Determine the [X, Y] coordinate at the center of the cell enclosing the given text.  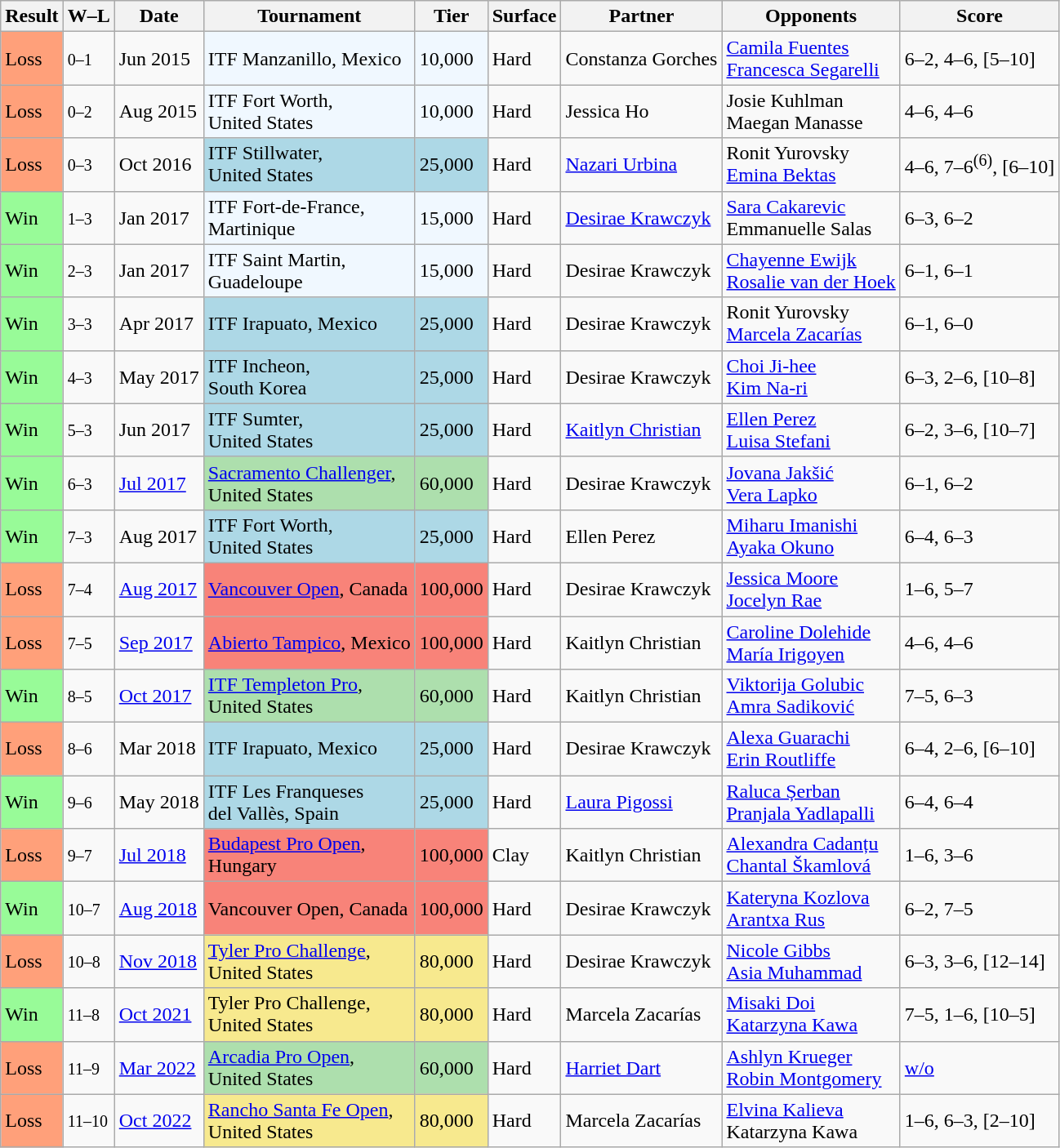
Camila Fuentes Francesca Segarelli [811, 59]
Caroline Dolehide María Irigoyen [811, 642]
0–1 [88, 59]
6–1, 6–1 [979, 271]
6–2, 3–6, [10–7] [979, 429]
Apr 2017 [158, 323]
5–3 [88, 429]
1–3 [88, 217]
1–6, 6–3, [2–10] [979, 1120]
Tournament [309, 16]
Ashlyn Krueger Robin Montgomery [811, 1068]
ITF Templeton Pro, United States [309, 696]
Sacramento Challenger, United States [309, 483]
6–3, 3–6, [12–14] [979, 962]
Choi Ji-hee Kim Na-ri [811, 377]
10–8 [88, 962]
0–2 [88, 111]
ITF Stillwater, United States [309, 165]
May 2018 [158, 802]
Score [979, 16]
Jun 2017 [158, 429]
Opponents [811, 16]
6–2, 4–6, [5–10] [979, 59]
Elvina Kalieva Katarzyna Kawa [811, 1120]
ITF Sumter, United States [309, 429]
Budapest Pro Open, Hungary [309, 856]
Aug 2015 [158, 111]
Ellen Perez [642, 536]
4–6, 7–6(6), [6–10] [979, 165]
Sara Cakarevic Emmanuelle Salas [811, 217]
Raluca Șerban Pranjala Yadlapalli [811, 802]
Constanza Gorches [642, 59]
ITF Manzanillo, Mexico [309, 59]
9–6 [88, 802]
w/o [979, 1068]
6–3 [88, 483]
Chayenne Ewijk Rosalie van der Hoek [811, 271]
6–1, 6–0 [979, 323]
11–9 [88, 1068]
Viktorija Golubic Amra Sadiković [811, 696]
Oct 2021 [158, 1014]
11–8 [88, 1014]
6–4, 2–6, [6–10] [979, 750]
Aug 2018 [158, 908]
11–10 [88, 1120]
Rancho Santa Fe Open, United States [309, 1120]
Arcadia Pro Open, United States [309, 1068]
Jessica Moore Jocelyn Rae [811, 590]
4–3 [88, 377]
8–6 [88, 750]
6–4, 6–4 [979, 802]
Surface [524, 16]
Jun 2015 [158, 59]
1–6, 3–6 [979, 856]
Alexa Guarachi Erin Routliffe [811, 750]
ITF Incheon, South Korea [309, 377]
Oct 2022 [158, 1120]
Abierto Tampico, Mexico [309, 642]
7–5, 1–6, [10–5] [979, 1014]
Jul 2018 [158, 856]
6–3, 6–2 [979, 217]
7–4 [88, 590]
W–L [88, 16]
8–5 [88, 696]
Date [158, 16]
Mar 2022 [158, 1068]
Jovana Jakšić Vera Lapko [811, 483]
6–1, 6–2 [979, 483]
2–3 [88, 271]
Kateryna Kozlova Arantxa Rus [811, 908]
6–4, 6–3 [979, 536]
Miharu Imanishi Ayaka Okuno [811, 536]
Misaki Doi Katarzyna Kawa [811, 1014]
Harriet Dart [642, 1068]
Nov 2018 [158, 962]
Nazari Urbina [642, 165]
1–6, 5–7 [979, 590]
Clay [524, 856]
May 2017 [158, 377]
ITF Saint Martin, Guadeloupe [309, 271]
7–3 [88, 536]
0–3 [88, 165]
Josie Kuhlman Maegan Manasse [811, 111]
Mar 2018 [158, 750]
ITF Fort-de-France, Martinique [309, 217]
Laura Pigossi [642, 802]
Jul 2017 [158, 483]
ITF Les Franqueses del Vallès, Spain [309, 802]
Alexandra Cadanțu Chantal Škamlová [811, 856]
Nicole Gibbs Asia Muhammad [811, 962]
7–5, 6–3 [979, 696]
Result [32, 16]
Oct 2017 [158, 696]
3–3 [88, 323]
Ronit Yurovsky Emina Bektas [811, 165]
9–7 [88, 856]
6–3, 2–6, [10–8] [979, 377]
Sep 2017 [158, 642]
Ellen Perez Luisa Stefani [811, 429]
Ronit Yurovsky Marcela Zacarías [811, 323]
7–5 [88, 642]
Oct 2016 [158, 165]
10–7 [88, 908]
Tier [451, 16]
6–2, 7–5 [979, 908]
Jessica Ho [642, 111]
Partner [642, 16]
